From the cell containing the given text, extract its center point as (x, y) coordinate. 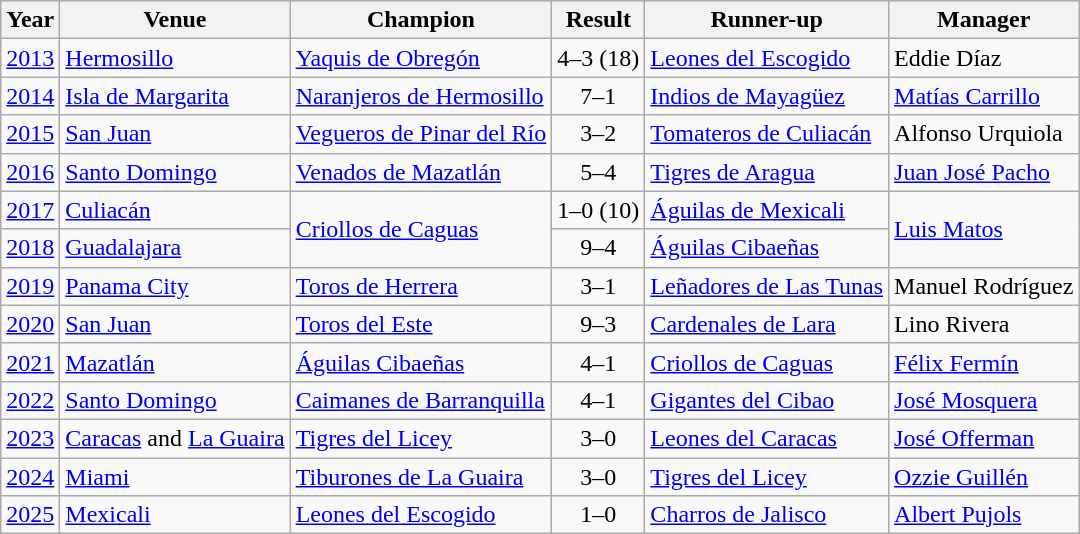
Félix Fermín (984, 362)
Tomateros de Culiacán (767, 134)
Albert Pujols (984, 515)
Alfonso Urquiola (984, 134)
2015 (30, 134)
Champion (421, 20)
Venados de Mazatlán (421, 172)
Guadalajara (175, 248)
Mexicali (175, 515)
Lino Rivera (984, 324)
Manuel Rodríguez (984, 286)
Isla de Margarita (175, 96)
Panama City (175, 286)
Runner-up (767, 20)
Charros de Jalisco (767, 515)
2014 (30, 96)
Result (598, 20)
2021 (30, 362)
José Mosquera (984, 400)
2020 (30, 324)
Yaquis de Obregón (421, 58)
Leñadores de Las Tunas (767, 286)
Matías Carrillo (984, 96)
Toros de Herrera (421, 286)
9–3 (598, 324)
Caracas and La Guaira (175, 438)
2024 (30, 477)
2025 (30, 515)
7–1 (598, 96)
4–3 (18) (598, 58)
Eddie Díaz (984, 58)
2019 (30, 286)
Cardenales de Lara (767, 324)
Naranjeros de Hermosillo (421, 96)
Tigres de Aragua (767, 172)
Manager (984, 20)
Toros del Este (421, 324)
2017 (30, 210)
Hermosillo (175, 58)
Leones del Caracas (767, 438)
Águilas de Mexicali (767, 210)
3–1 (598, 286)
José Offerman (984, 438)
2016 (30, 172)
1–0 (10) (598, 210)
Indios de Mayagüez (767, 96)
Ozzie Guillén (984, 477)
Tiburones de La Guaira (421, 477)
2018 (30, 248)
Caimanes de Barranquilla (421, 400)
Miami (175, 477)
Culiacán (175, 210)
5–4 (598, 172)
9–4 (598, 248)
2023 (30, 438)
Gigantes del Cibao (767, 400)
Juan José Pacho (984, 172)
1–0 (598, 515)
Mazatlán (175, 362)
Vegueros de Pinar del Río (421, 134)
2013 (30, 58)
3–2 (598, 134)
2022 (30, 400)
Venue (175, 20)
Luis Matos (984, 229)
Year (30, 20)
